Pinpoint the cell where the given text exists, returning its (X, Y) midpoint coordinate. 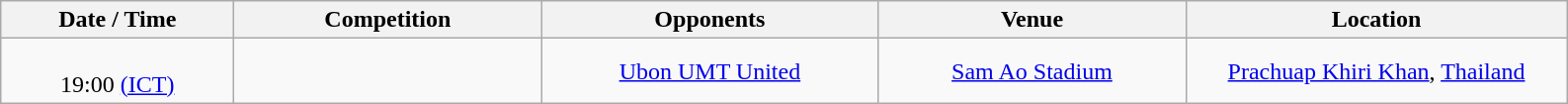
Prachuap Khiri Khan, Thailand (1376, 71)
Ubon UMT United (709, 71)
Date / Time (118, 20)
Sam Ao Stadium (1032, 71)
Competition (387, 20)
Opponents (709, 20)
Venue (1032, 20)
Location (1376, 20)
19:00 (ICT) (118, 71)
